Find where the given text appears and provide that cell's center as (x, y) coordinate. 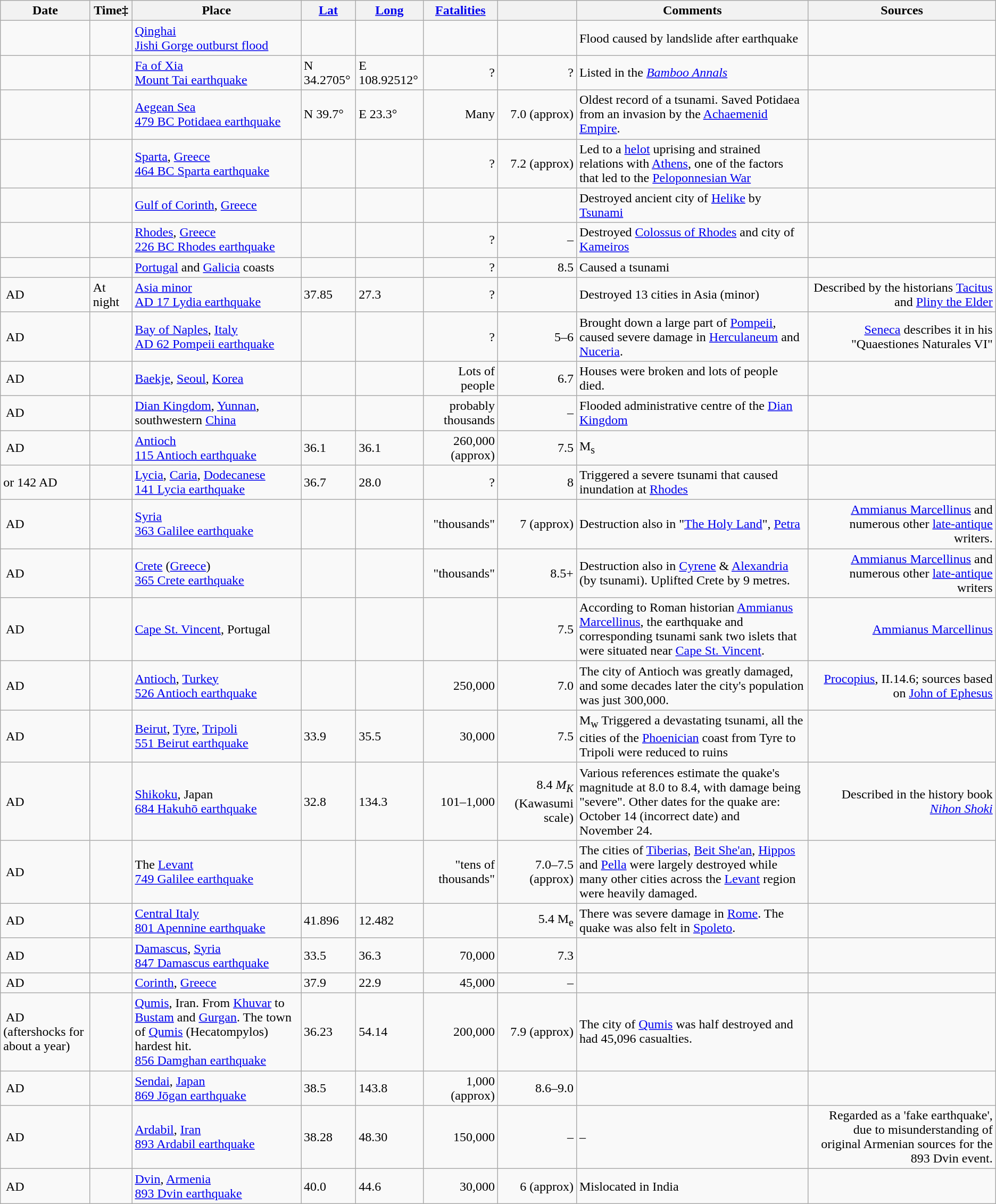
Crete (Greece)365 Crete earthquake (217, 573)
5.4 Me (537, 921)
Qumis, Iran. From Khuvar to Bustam and Gurgan. The town of Qumis (Hecatompylos) hardest hit.856 Damghan earthquake (217, 1032)
Caused a tsunami (692, 267)
8.5 (537, 267)
40.0 (329, 1186)
7.9 (approx) (537, 1032)
The city of Qumis was half destroyed and had 45,096 casualties. (692, 1032)
Sendai, Japan869 Jōgan earthquake (217, 1088)
260,000 (approx) (460, 447)
44.6 (389, 1186)
Triggered a severe tsunami that caused inundation at Rhodes (692, 482)
Place (217, 11)
Comments (692, 11)
35.5 (389, 736)
Brought down a large part of Pompeii, caused severe damage in Herculaneum and Nuceria. (692, 336)
Dvin, Armenia893 Dvin earthquake (217, 1186)
5–6 (537, 336)
Central Italy 801 Apennine earthquake (217, 921)
12.482 (389, 921)
41.896 (329, 921)
Lots of people (460, 378)
E 108.92512° (389, 72)
or 142 AD (45, 482)
Ammianus Marcellinus and numerous other late-antique writers. (902, 524)
Asia minorAD 17 Lydia earthquake (217, 295)
There was severe damage in Rome. The quake was also felt in Spoleto. (692, 921)
AD (aftershocks for about a year) (45, 1032)
Long (389, 11)
Mislocated in India (692, 1186)
6.7 (537, 378)
250,000 (460, 686)
Destroyed ancient city of Helike by Tsunami (692, 205)
28.0 (389, 482)
33.5 (329, 955)
Listed in the Bamboo Annals (692, 72)
Sources (902, 11)
27.3 (389, 295)
54.14 (389, 1032)
Antioch, Turkey 526 Antioch earthquake (217, 686)
Destruction also in Cyrene & Alexandria (by tsunami). Uplifted Crete by 9 metres. (692, 573)
Portugal and Galicia coasts (217, 267)
Seneca describes it in his "Quaestiones Naturales VI" (902, 336)
QinghaiJishi Gorge outburst flood (217, 38)
37.85 (329, 295)
7.0–7.5 (approx) (537, 872)
7 (approx) (537, 524)
Fatalities (460, 11)
At night (111, 295)
200,000 (460, 1032)
48.30 (389, 1137)
"tens of thousands" (460, 872)
Time‡ (111, 11)
Procopius, II.14.6; sources based on John of Ephesus (902, 686)
7.0 (approx) (537, 114)
The Levant 749 Galilee earthquake (217, 872)
22.9 (389, 983)
Destroyed Colossus of Rhodes and city of Kameiros (692, 240)
8.5+ (537, 573)
32.8 (329, 801)
Ammianus Marcellinus (902, 629)
1,000 (approx) (460, 1088)
Destruction also in "The Holy Land", Petra (692, 524)
Gulf of Corinth, Greece (217, 205)
101–1,000 (460, 801)
33.9 (329, 736)
36.3 (389, 955)
Baekje, Seoul, Korea (217, 378)
The cities of Tiberias, Beit She'an, Hippos and Pella were largely destroyed while many other cities across the Levant region were heavily damaged. (692, 872)
Described in the history book Nihon Shoki (902, 801)
36.23 (329, 1032)
8.4 MK (Kawasumi scale) (537, 801)
N 39.7° (329, 114)
Rhodes, Greece226 BC Rhodes earthquake (217, 240)
Ms (692, 447)
7.2 (approx) (537, 163)
Date (45, 11)
E 23.3° (389, 114)
Antioch 115 Antioch earthquake (217, 447)
Led to a helot uprising and strained relations with Athens, one of the factors that led to the Peloponnesian War (692, 163)
Many (460, 114)
Houses were broken and lots of people died. (692, 378)
Corinth, Greece (217, 983)
45,000 (460, 983)
Oldest record of a tsunami. Saved Potidaea from an invasion by the Achaemenid Empire. (692, 114)
Described by the historians Tacitus and Pliny the Elder (902, 295)
Cape St. Vincent, Portugal (217, 629)
probably thousands (460, 413)
Sparta, Greece464 BC Sparta earthquake (217, 163)
Beirut, Tyre, Tripoli 551 Beirut earthquake (217, 736)
Ardabil, Iran893 Ardabil earthquake (217, 1137)
Mw Triggered a devastating tsunami, all the cities of the Phoenician coast from Tyre to Tripoli were reduced to ruins (692, 736)
8.6–9.0 (537, 1088)
38.5 (329, 1088)
Fa of XiaMount Tai earthquake (217, 72)
70,000 (460, 955)
Destroyed 13 cities in Asia (minor) (692, 295)
The city of Antioch was greatly damaged, and some decades later the city's population was just 300,000. (692, 686)
Flood caused by landslide after earthquake (692, 38)
Ammianus Marcellinus and numerous other late-antique writers (902, 573)
Shikoku, Japan684 Hakuhō earthquake (217, 801)
Regarded as a 'fake earthquake', due to misunderstanding of original Armenian sources for the 893 Dvin event. (902, 1137)
8 (537, 482)
Damascus, Syria 847 Damascus earthquake (217, 955)
38.28 (329, 1137)
36.7 (329, 482)
N 34.2705° (329, 72)
150,000 (460, 1137)
Lat (329, 11)
Dian Kingdom, Yunnan, southwestern China (217, 413)
Flooded administrative centre of the Dian Kingdom (692, 413)
134.3 (389, 801)
143.8 (389, 1088)
Bay of Naples, Italy AD 62 Pompeii earthquake (217, 336)
Aegean Sea479 BC Potidaea earthquake (217, 114)
37.9 (329, 983)
According to Roman historian Ammianus Marcellinus, the earthquake and corresponding tsunami sank two islets that were situated near Cape St. Vincent. (692, 629)
7.3 (537, 955)
Lycia, Caria, Dodecanese141 Lycia earthquake (217, 482)
Syria363 Galilee earthquake (217, 524)
6 (approx) (537, 1186)
7.0 (537, 686)
